For the text-containing cell, return its midpoint in (x, y) coordinate format. 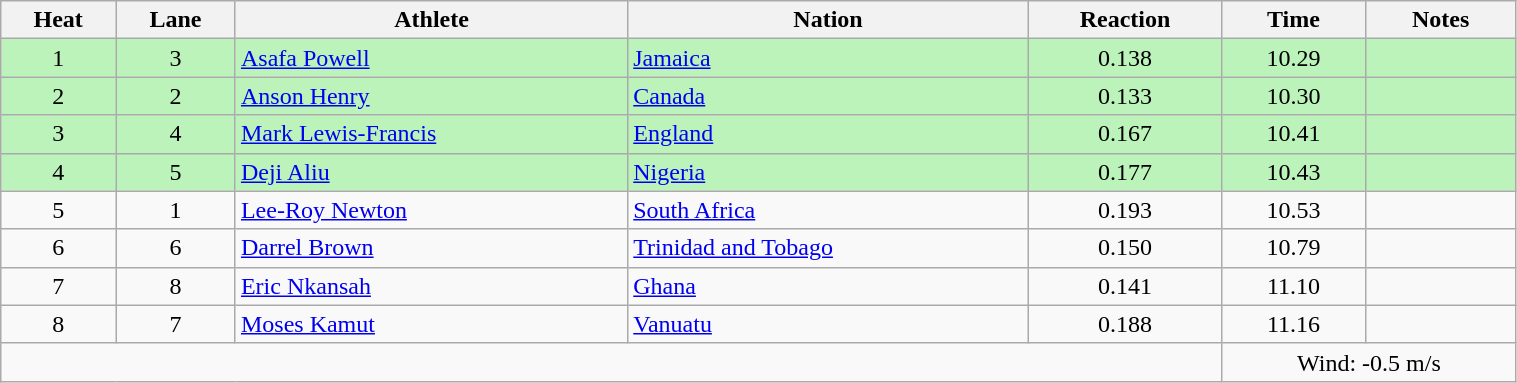
Athlete (431, 20)
10.43 (1294, 172)
0.188 (1124, 324)
England (828, 134)
Lee-Roy Newton (431, 210)
Heat (58, 20)
Time (1294, 20)
11.16 (1294, 324)
10.41 (1294, 134)
Asafa Powell (431, 58)
Vanuatu (828, 324)
Nation (828, 20)
Eric Nkansah (431, 286)
Notes (1440, 20)
Lane (176, 20)
Canada (828, 96)
10.30 (1294, 96)
11.10 (1294, 286)
Jamaica (828, 58)
Moses Kamut (431, 324)
0.167 (1124, 134)
Darrel Brown (431, 248)
0.141 (1124, 286)
Trinidad and Tobago (828, 248)
Anson Henry (431, 96)
10.53 (1294, 210)
0.150 (1124, 248)
0.177 (1124, 172)
Mark Lewis-Francis (431, 134)
Reaction (1124, 20)
Deji Aliu (431, 172)
Nigeria (828, 172)
0.193 (1124, 210)
0.138 (1124, 58)
South Africa (828, 210)
0.133 (1124, 96)
10.29 (1294, 58)
10.79 (1294, 248)
Wind: -0.5 m/s (1369, 362)
Ghana (828, 286)
